Determine the [X, Y] coordinate at the center of the cell enclosing the given text.  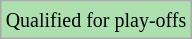
Qualified for play-offs [96, 20]
